Pinpoint the cell where the given text exists, returning its [x, y] midpoint coordinate. 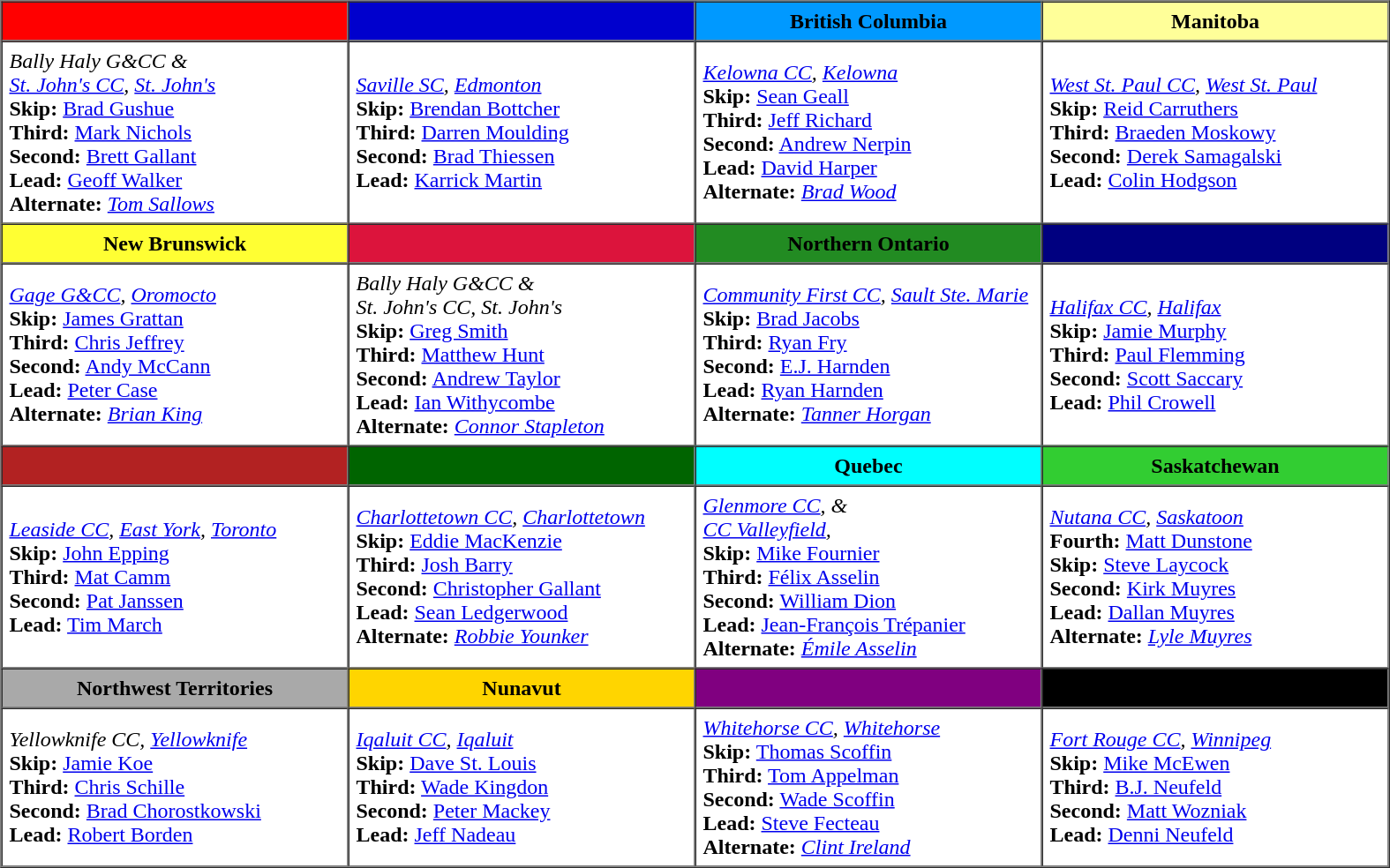
West St. Paul CC, West St. PaulSkip: Reid Carruthers Third: Braeden Moskowy Second: Derek Samagalski Lead: Colin Hodgson [1214, 132]
Northwest Territories [175, 688]
Gage G&CC, Oromocto Skip: James Grattan Third: Chris Jeffrey Second: Andy McCann Lead: Peter Case Alternate: Brian King [175, 355]
New Brunswick [175, 243]
Yellowknife CC, YellowknifeSkip: Jamie Koe Third: Chris Schille Second: Brad Chorostkowski Lead: Robert Borden [175, 787]
Manitoba [1214, 21]
Saville SC, EdmontonSkip: Brendan Bottcher Third: Darren Moulding Second: Brad Thiessen Lead: Karrick Martin [521, 132]
Fort Rouge CC, WinnipegSkip: Mike McEwen Third: B.J. Neufeld Second: Matt Wozniak Lead: Denni Neufeld [1214, 787]
Bally Haly G&CC &St. John's CC, St. John'sSkip: Brad Gushue Third: Mark Nichols Second: Brett Gallant Lead: Geoff Walker Alternate: Tom Sallows [175, 132]
Iqaluit CC, IqaluitSkip: Dave St. Louis Third: Wade Kingdon Second: Peter Mackey Lead: Jeff Nadeau [521, 787]
Glenmore CC, &CC Valleyfield, Skip: Mike Fournier Third: Félix Asselin Second: William Dion Lead: Jean-François Trépanier Alternate: Émile Asselin [868, 577]
Quebec [868, 466]
Community First CC, Sault Ste. MarieSkip: Brad Jacobs Third: Ryan Fry Second: E.J. Harnden Lead: Ryan Harnden Alternate: Tanner Horgan [868, 355]
Saskatchewan [1214, 466]
British Columbia [868, 21]
Kelowna CC, KelownaSkip: Sean Geall Third: Jeff Richard Second: Andrew Nerpin Lead: David Harper Alternate: Brad Wood [868, 132]
Northern Ontario [868, 243]
Leaside CC, East York, TorontoSkip: John Epping Third: Mat Camm Second: Pat Janssen Lead: Tim March [175, 577]
Nunavut [521, 688]
Whitehorse CC, WhitehorseSkip: Thomas Scoffin Third: Tom Appelman Second: Wade Scoffin Lead: Steve Fecteau Alternate: Clint Ireland [868, 787]
Charlottetown CC, CharlottetownSkip: Eddie MacKenzie Third: Josh Barry Second: Christopher Gallant Lead: Sean Ledgerwood Alternate: Robbie Younker [521, 577]
Halifax CC, HalifaxSkip: Jamie Murphy Third: Paul Flemming Second: Scott Saccary Lead: Phil Crowell [1214, 355]
Nutana CC, SaskatoonFourth: Matt Dunstone Skip: Steve Laycock Second: Kirk Muyres Lead: Dallan Muyres Alternate: Lyle Muyres [1214, 577]
